Scan for the cell matching the given text and deliver its (X, Y) coordinate at center. 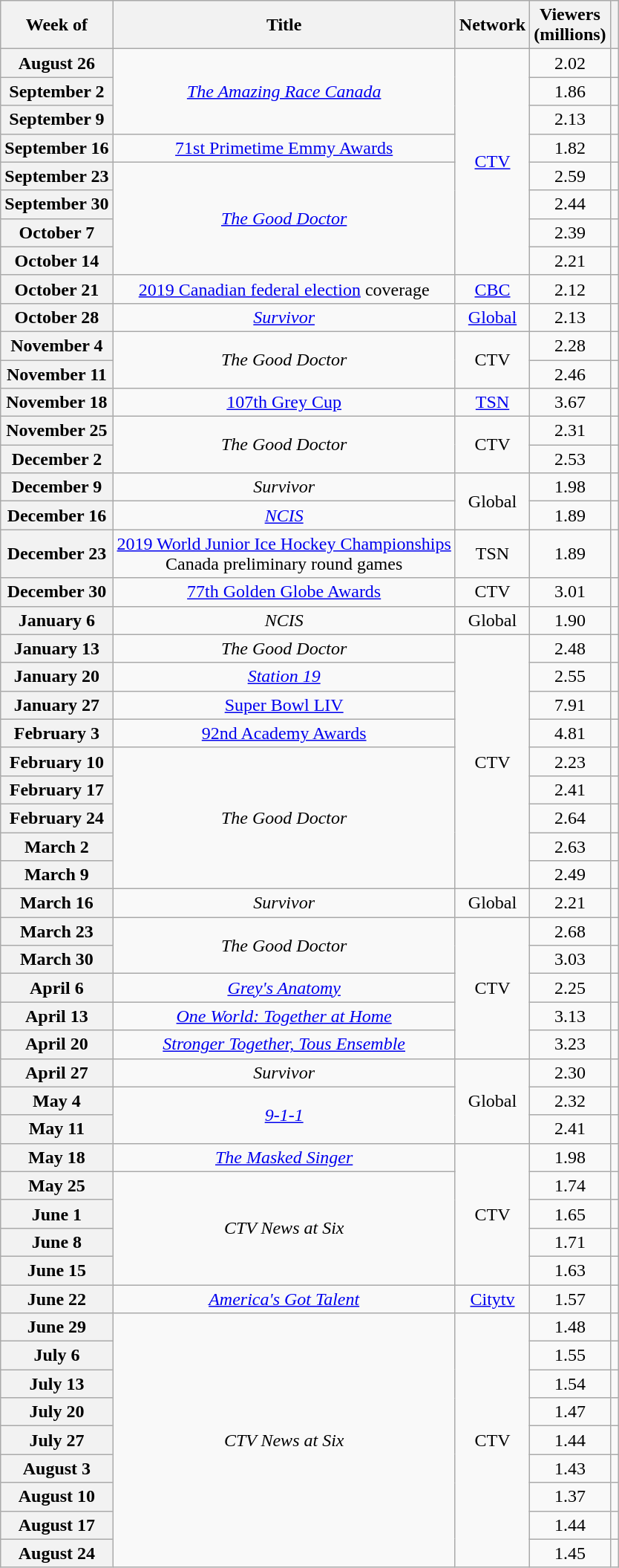
3.03 (570, 960)
107th Grey Cup (284, 403)
January 27 (56, 705)
December 9 (56, 487)
August 3 (56, 1468)
Week of (56, 25)
February 3 (56, 733)
1.48 (570, 1327)
May 4 (56, 1101)
March 2 (56, 846)
2.55 (570, 677)
March 30 (56, 960)
October 14 (56, 261)
December 30 (56, 592)
May 11 (56, 1129)
Network (492, 25)
77th Golden Globe Awards (284, 592)
2.48 (570, 648)
2.30 (570, 1073)
2.49 (570, 875)
3.01 (570, 592)
1.43 (570, 1468)
February 10 (56, 761)
2.02 (570, 63)
America's Got Talent (284, 1299)
September 30 (56, 204)
August 17 (56, 1525)
April 13 (56, 1016)
9-1-1 (284, 1115)
Title (284, 25)
92nd Academy Awards (284, 733)
3.67 (570, 403)
September 23 (56, 176)
2.31 (570, 431)
Station 19 (284, 677)
November 25 (56, 431)
January 13 (56, 648)
July 20 (56, 1412)
October 21 (56, 289)
1.63 (570, 1270)
2.64 (570, 818)
February 17 (56, 790)
2.28 (570, 345)
1.65 (570, 1214)
One World: Together at Home (284, 1016)
1.74 (570, 1185)
2.25 (570, 988)
Viewers(millions) (570, 25)
February 24 (56, 818)
June 8 (56, 1242)
Super Bowl LIV (284, 705)
December 23 (56, 554)
Citytv (492, 1299)
2019 Canadian federal election coverage (284, 289)
Grey's Anatomy (284, 988)
June 1 (56, 1214)
2.63 (570, 846)
May 25 (56, 1185)
2.44 (570, 204)
June 22 (56, 1299)
1.71 (570, 1242)
1.37 (570, 1497)
December 2 (56, 459)
November 18 (56, 403)
April 6 (56, 988)
2.53 (570, 459)
3.13 (570, 1016)
2.23 (570, 761)
1.86 (570, 91)
2.68 (570, 931)
March 16 (56, 903)
CBC (492, 289)
2019 World Junior Ice Hockey ChampionshipsCanada preliminary round games (284, 554)
The Amazing Race Canada (284, 91)
May 18 (56, 1157)
April 20 (56, 1044)
4.81 (570, 733)
1.47 (570, 1412)
2.12 (570, 289)
1.45 (570, 1553)
September 2 (56, 91)
July 13 (56, 1384)
7.91 (570, 705)
1.90 (570, 620)
The Masked Singer (284, 1157)
3.23 (570, 1044)
October 7 (56, 232)
April 27 (56, 1073)
1.82 (570, 148)
March 9 (56, 875)
January 6 (56, 620)
November 4 (56, 345)
Stronger Together, Tous Ensemble (284, 1044)
March 23 (56, 931)
August 26 (56, 63)
September 9 (56, 120)
1.55 (570, 1356)
2.59 (570, 176)
October 28 (56, 317)
December 16 (56, 515)
January 20 (56, 677)
1.57 (570, 1299)
July 6 (56, 1356)
August 10 (56, 1497)
2.39 (570, 232)
September 16 (56, 148)
August 24 (56, 1553)
2.46 (570, 374)
71st Primetime Emmy Awards (284, 148)
1.54 (570, 1384)
November 11 (56, 374)
June 15 (56, 1270)
2.32 (570, 1101)
June 29 (56, 1327)
July 27 (56, 1440)
